Find where the given text appears and provide that cell's center as [x, y] coordinate. 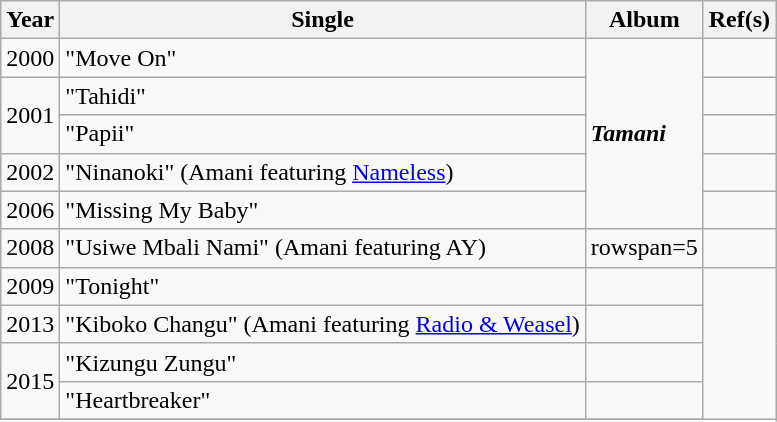
"Move On" [323, 58]
"Tahidi" [323, 96]
Tamani [644, 134]
Single [323, 20]
2015 [30, 381]
2006 [30, 210]
Year [30, 20]
"Usiwe Mbali Nami" (Amani featuring AY) [323, 248]
2009 [30, 286]
2001 [30, 115]
2013 [30, 324]
"Heartbreaker" [323, 400]
"Papii" [323, 134]
"Kizungu Zungu" [323, 362]
2002 [30, 172]
Album [644, 20]
rowspan=5 [644, 248]
"Tonight" [323, 286]
2000 [30, 58]
"Ninanoki" (Amani featuring Nameless) [323, 172]
2008 [30, 248]
"Missing My Baby" [323, 210]
Ref(s) [739, 20]
"Kiboko Changu" (Amani featuring Radio & Weasel) [323, 324]
